Extract the [X, Y] coordinate from the center of the cell holding the provided text.  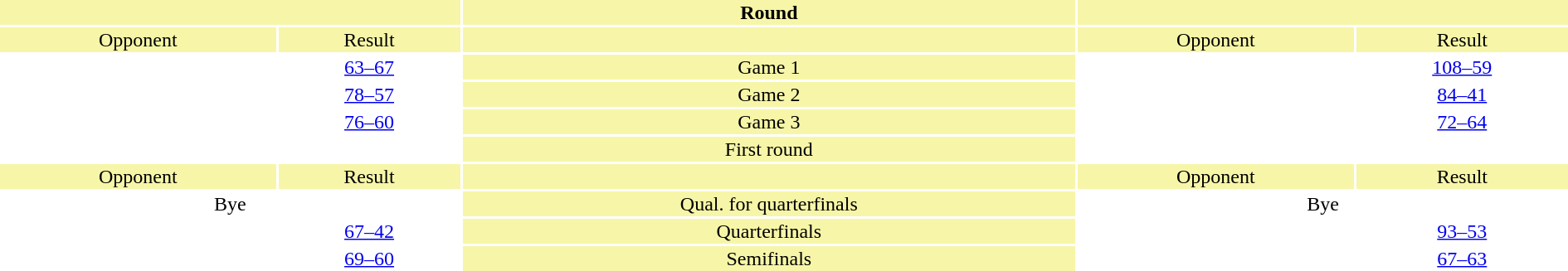
67–42 [370, 231]
108–59 [1462, 67]
78–57 [370, 94]
Qual. for quarterfinals [770, 204]
67–63 [1462, 259]
First round [770, 149]
72–64 [1462, 122]
84–41 [1462, 94]
69–60 [370, 259]
Game 1 [770, 67]
Game 2 [770, 94]
93–53 [1462, 231]
Semifinals [770, 259]
Round [770, 12]
Quarterfinals [770, 231]
76–60 [370, 122]
Game 3 [770, 122]
63–67 [370, 67]
